Search for the cell housing the specified text and yield its (X, Y) center coordinate. 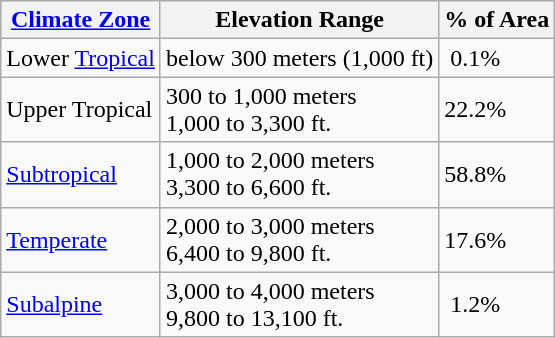
3,000 to 4,000 meters9,800 to 13,100 ft. (299, 304)
% of Area (497, 20)
300 to 1,000 meters1,000 to 3,300 ft. (299, 110)
58.8% (497, 174)
Climate Zone (81, 20)
Temperate (81, 240)
Lower Tropical (81, 58)
22.2% (497, 110)
below 300 meters (1,000 ft) (299, 58)
1.2% (497, 304)
17.6% (497, 240)
1,000 to 2,000 meters3,300 to 6,600 ft. (299, 174)
2,000 to 3,000 meters6,400 to 9,800 ft. (299, 240)
Subtropical (81, 174)
Elevation Range (299, 20)
Upper Tropical (81, 110)
0.1% (497, 58)
Subalpine (81, 304)
